Detect which cell encompasses the target text, then output its [x, y] center coordinate. 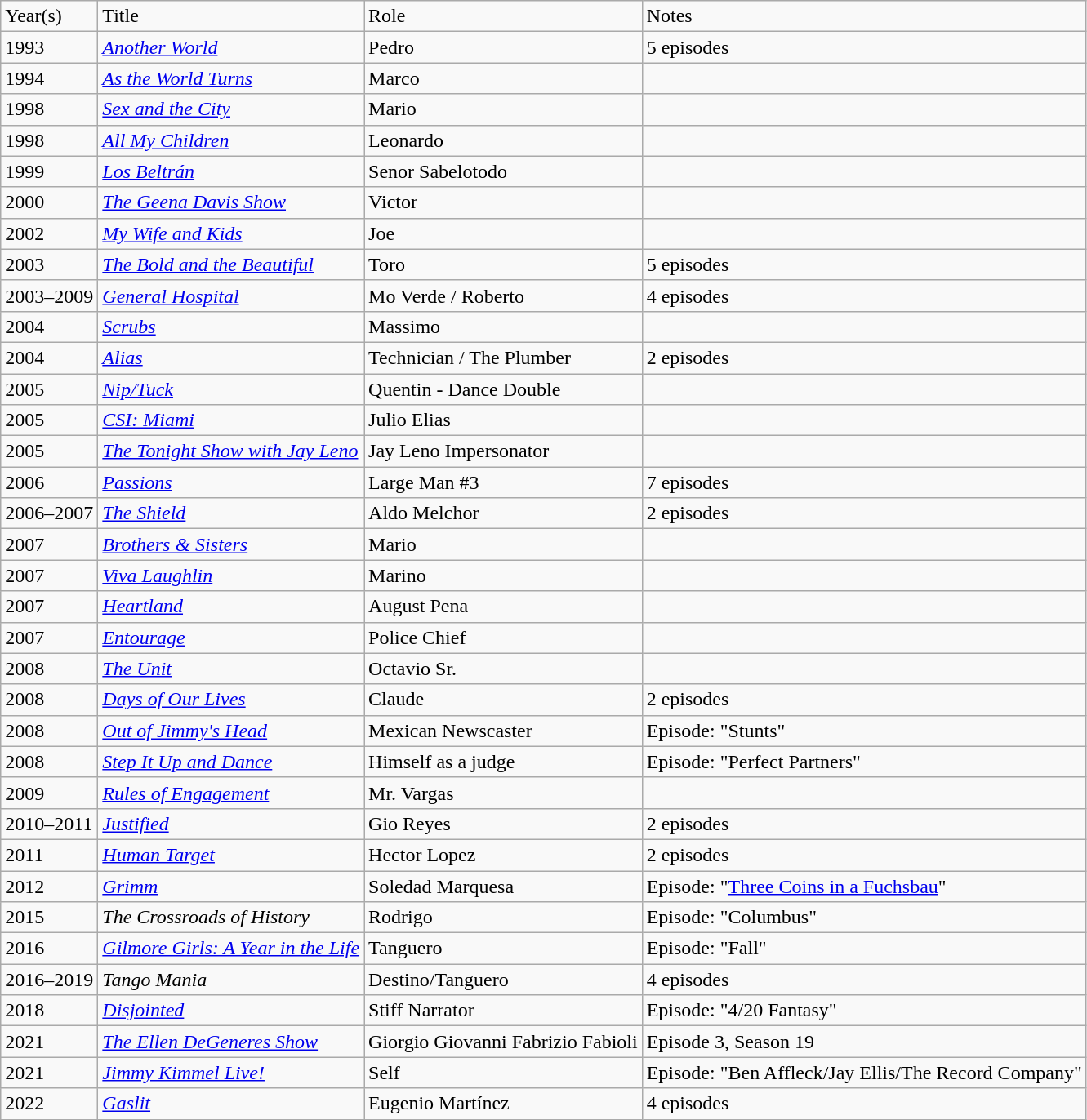
Passions [231, 482]
The Bold and the Beautiful [231, 264]
Large Man #3 [503, 482]
Leonardo [503, 140]
2002 [49, 233]
Mo Verde / Roberto [503, 296]
Heartland [231, 607]
Himself as a judge [503, 762]
Quentin - Dance Double [503, 389]
Alias [231, 358]
Toro [503, 264]
Days of Our Lives [231, 700]
Joe [503, 233]
2003 [49, 264]
Year(s) [49, 16]
Episode: "4/20 Fantasy" [864, 1011]
Episode: "Three Coins in a Fuchsbau" [864, 886]
Brothers & Sisters [231, 544]
Rodrigo [503, 918]
2016 [49, 949]
Justified [231, 824]
CSI: Miami [231, 420]
Pedro [503, 47]
1999 [49, 171]
Nip/Tuck [231, 389]
The Ellen DeGeneres Show [231, 1042]
Episode: "Columbus" [864, 918]
Rules of Engagement [231, 793]
Jimmy Kimmel Live! [231, 1073]
Sex and the City [231, 109]
Jay Leno Impersonator [503, 451]
The Unit [231, 669]
Entourage [231, 638]
Gilmore Girls: A Year in the Life [231, 949]
The Geena Davis Show [231, 202]
Marco [503, 78]
7 episodes [864, 482]
1994 [49, 78]
Scrubs [231, 327]
2011 [49, 855]
As the World Turns [231, 78]
Marino [503, 576]
2022 [49, 1104]
Episode: "Perfect Partners" [864, 762]
Octavio Sr. [503, 669]
Episode: "Fall" [864, 949]
2006 [49, 482]
Claude [503, 700]
The Shield [231, 513]
Gaslit [231, 1104]
My Wife and Kids [231, 233]
Destino/Tanguero [503, 980]
Tango Mania [231, 980]
2006–2007 [49, 513]
Los Beltrán [231, 171]
Victor [503, 202]
Role [503, 16]
2016–2019 [49, 980]
2009 [49, 793]
Mr. Vargas [503, 793]
Julio Elias [503, 420]
Self [503, 1073]
Massimo [503, 327]
Human Target [231, 855]
General Hospital [231, 296]
Title [231, 16]
Step It Up and Dance [231, 762]
2015 [49, 918]
Disjointed [231, 1011]
Viva Laughlin [231, 576]
August Pena [503, 607]
Episode 3, Season 19 [864, 1042]
Out of Jimmy's Head [231, 731]
Episode: "Stunts" [864, 731]
1993 [49, 47]
Aldo Melchor [503, 513]
Technician / The Plumber [503, 358]
Stiff Narrator [503, 1011]
Hector Lopez [503, 855]
Grimm [231, 886]
2003–2009 [49, 296]
2010–2011 [49, 824]
Gio Reyes [503, 824]
2018 [49, 1011]
Another World [231, 47]
Notes [864, 16]
Police Chief [503, 638]
Tanguero [503, 949]
2012 [49, 886]
The Tonight Show with Jay Leno [231, 451]
Eugenio Martínez [503, 1104]
Giorgio Giovanni Fabrizio Fabioli [503, 1042]
The Crossroads of History [231, 918]
Mexican Newscaster [503, 731]
Senor Sabelotodo [503, 171]
2000 [49, 202]
Episode: "Ben Affleck/Jay Ellis/The Record Company" [864, 1073]
Soledad Marquesa [503, 886]
All My Children [231, 140]
